Determine the (X, Y) coordinate at the center of the cell enclosing the given text.  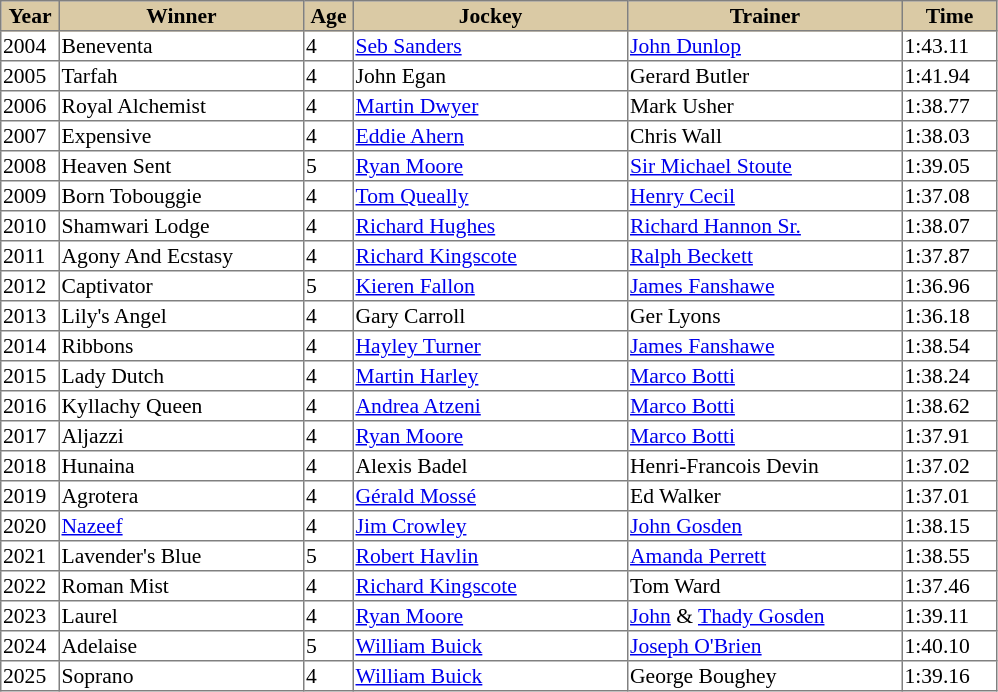
1:38.77 (949, 106)
Ger Lyons (765, 316)
2005 (30, 76)
1:36.18 (949, 316)
Robert Havlin (490, 556)
1:43.11 (949, 46)
Alexis Badel (490, 466)
Heaven Sent (181, 166)
2022 (30, 586)
Andrea Atzeni (490, 406)
1:37.08 (949, 196)
1:38.24 (949, 376)
Gerard Butler (765, 76)
Martin Harley (490, 376)
Ribbons (181, 346)
Royal Alchemist (181, 106)
Henri-Francois Devin (765, 466)
Gary Carroll (490, 316)
Soprano (181, 676)
2007 (30, 136)
2015 (30, 376)
Kieren Fallon (490, 286)
Lily's Angel (181, 316)
Aljazzi (181, 436)
Ed Walker (765, 496)
Year (30, 16)
Eddie Ahern (490, 136)
1:37.91 (949, 436)
2004 (30, 46)
Nazeef (181, 526)
Hunaina (181, 466)
John & Thady Gosden (765, 616)
2017 (30, 436)
1:38.62 (949, 406)
Laurel (181, 616)
Ralph Beckett (765, 256)
Expensive (181, 136)
John Egan (490, 76)
1:41.94 (949, 76)
1:39.11 (949, 616)
Roman Mist (181, 586)
2008 (30, 166)
Jim Crowley (490, 526)
2023 (30, 616)
2014 (30, 346)
1:38.07 (949, 226)
1:38.15 (949, 526)
Born Tobouggie (181, 196)
2006 (30, 106)
John Gosden (765, 526)
Adelaise (181, 646)
2016 (30, 406)
Beneventa (181, 46)
1:38.55 (949, 556)
George Boughey (765, 676)
Lady Dutch (181, 376)
Seb Sanders (490, 46)
1:40.10 (949, 646)
1:36.96 (949, 286)
1:39.05 (949, 166)
2020 (30, 526)
Time (949, 16)
1:37.46 (949, 586)
Gérald Mossé (490, 496)
2025 (30, 676)
Richard Hughes (490, 226)
Trainer (765, 16)
1:38.03 (949, 136)
Tom Ward (765, 586)
1:37.02 (949, 466)
Captivator (181, 286)
Shamwari Lodge (181, 226)
1:37.87 (949, 256)
Lavender's Blue (181, 556)
2012 (30, 286)
Winner (181, 16)
Agrotera (181, 496)
Age (329, 16)
Tom Queally (490, 196)
Chris Wall (765, 136)
2010 (30, 226)
Agony And Ecstasy (181, 256)
2021 (30, 556)
Mark Usher (765, 106)
Jockey (490, 16)
John Dunlop (765, 46)
Amanda Perrett (765, 556)
Hayley Turner (490, 346)
2013 (30, 316)
2018 (30, 466)
Tarfah (181, 76)
2011 (30, 256)
Richard Hannon Sr. (765, 226)
Henry Cecil (765, 196)
1:37.01 (949, 496)
Martin Dwyer (490, 106)
Sir Michael Stoute (765, 166)
1:38.54 (949, 346)
2019 (30, 496)
Joseph O'Brien (765, 646)
2024 (30, 646)
1:39.16 (949, 676)
2009 (30, 196)
Kyllachy Queen (181, 406)
